Locate the cell with the specified text and output its (x, y) center coordinate. 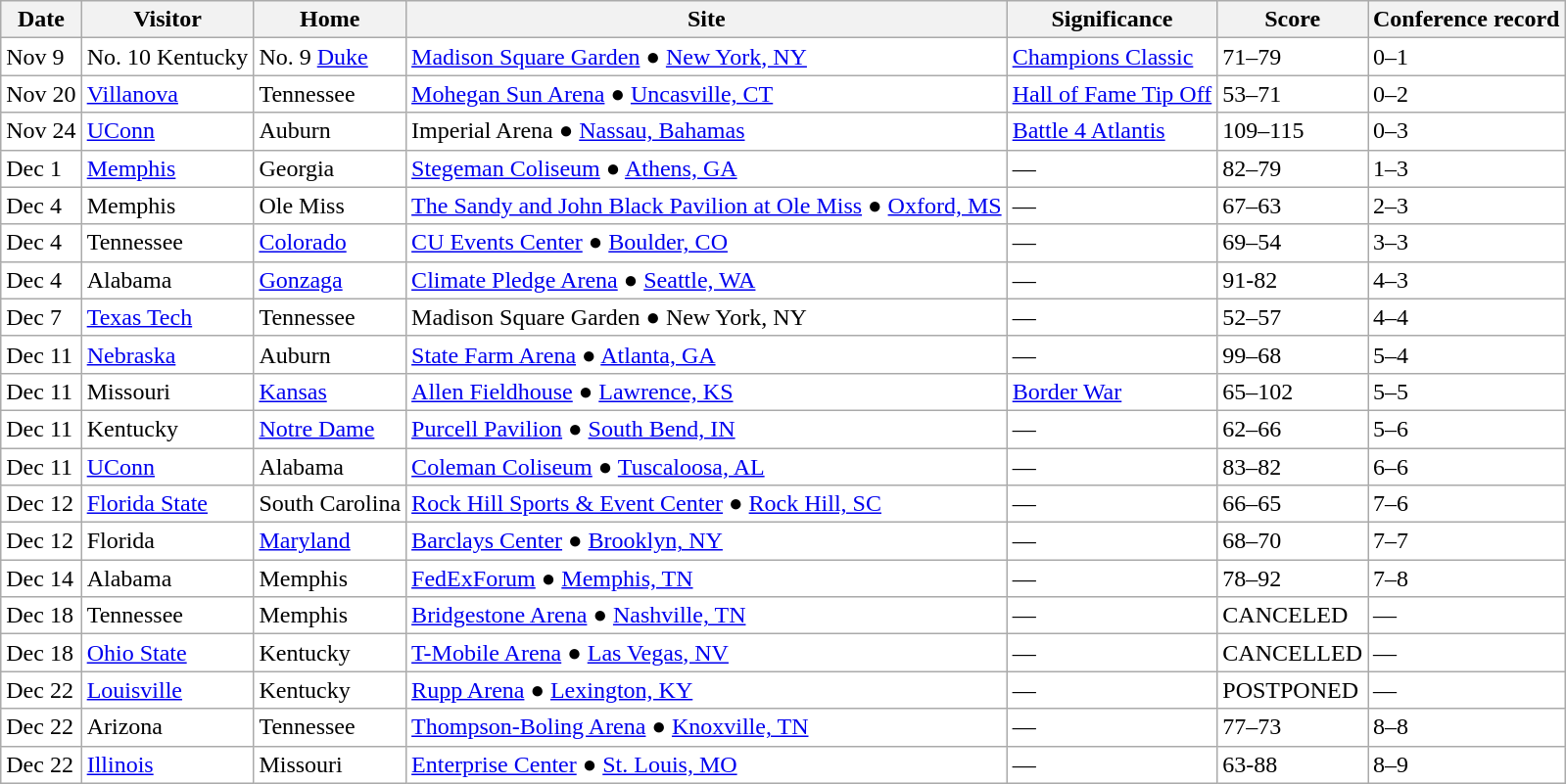
68–70 (1293, 541)
Arizona (167, 727)
53–71 (1293, 94)
7–6 (1465, 504)
Climate Pledge Arena ● Seattle, WA (707, 280)
FedExForum ● Memphis, TN (707, 578)
T-Mobile Arena ● Las Vegas, NV (707, 653)
0–2 (1465, 94)
Nebraska (167, 354)
67–63 (1293, 206)
52–57 (1293, 317)
POSTPONED (1293, 690)
4–3 (1465, 280)
Florida State (167, 504)
The Sandy and John Black Pavilion at Ole Miss ● Oxford, MS (707, 206)
Texas Tech (167, 317)
83–82 (1293, 467)
CANCELLED (1293, 653)
Dec 14 (41, 578)
Border War (1113, 392)
Score (1293, 20)
8–8 (1465, 727)
62–66 (1293, 429)
1–3 (1465, 168)
0–1 (1465, 57)
69–54 (1293, 243)
CU Events Center ● Boulder, CO (707, 243)
2–3 (1465, 206)
5–5 (1465, 392)
Gonzaga (330, 280)
Nov 24 (41, 131)
Champions Classic (1113, 57)
Date (41, 20)
Rock Hill Sports & Event Center ● Rock Hill, SC (707, 504)
Louisville (167, 690)
Ole Miss (330, 206)
State Farm Arena ● Atlanta, GA (707, 354)
No. 9 Duke (330, 57)
Allen Fieldhouse ● Lawrence, KS (707, 392)
Kansas (330, 392)
Illinois (167, 764)
6–6 (1465, 467)
63-88 (1293, 764)
Site (707, 20)
Dec 7 (41, 317)
Battle 4 Atlantis (1113, 131)
Purcell Pavilion ● South Bend, IN (707, 429)
Visitor (167, 20)
Colorado (330, 243)
Hall of Fame Tip Off (1113, 94)
Significance (1113, 20)
Georgia (330, 168)
3–3 (1465, 243)
Coleman Coliseum ● Tuscaloosa, AL (707, 467)
5–6 (1465, 429)
Thompson-Boling Arena ● Knoxville, TN (707, 727)
7–7 (1465, 541)
77–73 (1293, 727)
Bridgestone Arena ● Nashville, TN (707, 616)
South Carolina (330, 504)
5–4 (1465, 354)
Notre Dame (330, 429)
99–68 (1293, 354)
Nov 20 (41, 94)
Florida (167, 541)
Maryland (330, 541)
Dec 1 (41, 168)
Enterprise Center ● St. Louis, MO (707, 764)
Mohegan Sun Arena ● Uncasville, CT (707, 94)
Ohio State (167, 653)
82–79 (1293, 168)
Conference record (1465, 20)
Rupp Arena ● Lexington, KY (707, 690)
4–4 (1465, 317)
91-82 (1293, 280)
7–8 (1465, 578)
Imperial Arena ● Nassau, Bahamas (707, 131)
CANCELED (1293, 616)
8–9 (1465, 764)
66–65 (1293, 504)
65–102 (1293, 392)
0–3 (1465, 131)
Home (330, 20)
71–79 (1293, 57)
Nov 9 (41, 57)
78–92 (1293, 578)
Villanova (167, 94)
No. 10 Kentucky (167, 57)
Stegeman Coliseum ● Athens, GA (707, 168)
Barclays Center ● Brooklyn, NY (707, 541)
109–115 (1293, 131)
